Detect which cell encompasses the target text, then output its (x, y) center coordinate. 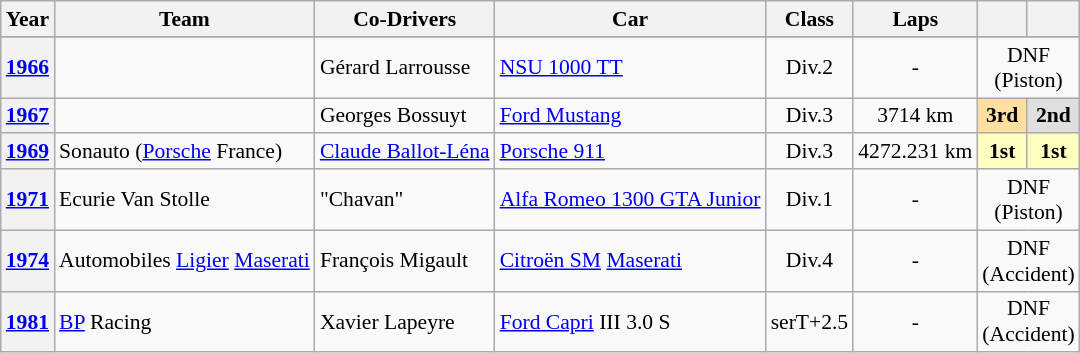
Ford Capri III 3.0 S (630, 322)
1969 (28, 152)
Xavier Lapeyre (405, 322)
Automobiles Ligier Maserati (184, 260)
2nd (1054, 116)
Ford Mustang (630, 116)
1966 (28, 68)
BP Racing (184, 322)
NSU 1000 TT (630, 68)
François Migault (405, 260)
Gérard Larrousse (405, 68)
"Chavan" (405, 200)
serT+2.5 (810, 322)
Alfa Romeo 1300 GTA Junior (630, 200)
1971 (28, 200)
Year (28, 19)
1967 (28, 116)
Sonauto (Porsche France) (184, 152)
Laps (915, 19)
Class (810, 19)
Citroën SM Maserati (630, 260)
Car (630, 19)
Team (184, 19)
Claude Ballot-Léna (405, 152)
Div.1 (810, 200)
Div.2 (810, 68)
1974 (28, 260)
Porsche 911 (630, 152)
1981 (28, 322)
3rd (1002, 116)
3714 km (915, 116)
Co-Drivers (405, 19)
Georges Bossuyt (405, 116)
4272.231 km (915, 152)
Div.4 (810, 260)
Ecurie Van Stolle (184, 200)
